Return the (x, y) coordinate for the center point of the cell that contains the specified text.  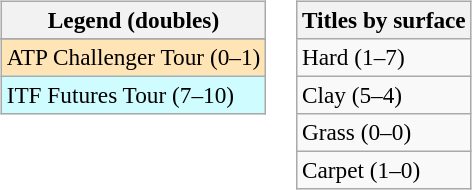
Titles by surface (384, 20)
Legend (doubles) (133, 20)
ATP Challenger Tour (0–1) (133, 57)
Grass (0–0) (384, 133)
Clay (5–4) (384, 95)
ITF Futures Tour (7–10) (133, 95)
Hard (1–7) (384, 57)
Carpet (1–0) (384, 171)
